Detect which cell encompasses the target text, then output its (X, Y) center coordinate. 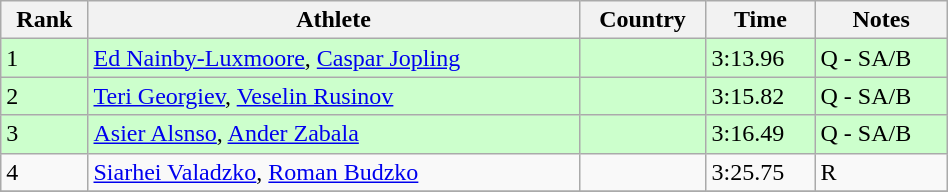
Time (760, 20)
3:15.82 (760, 96)
Country (642, 20)
2 (44, 96)
4 (44, 172)
Rank (44, 20)
Notes (881, 20)
3:25.75 (760, 172)
1 (44, 58)
3:13.96 (760, 58)
Asier Alsnso, Ander Zabala (334, 134)
3:16.49 (760, 134)
Athlete (334, 20)
Ed Nainby-Luxmoore, Caspar Jopling (334, 58)
Siarhei Valadzko, Roman Budzko (334, 172)
R (881, 172)
Teri Georgiev, Veselin Rusinov (334, 96)
3 (44, 134)
